Find where the given text appears and provide that cell's center as (X, Y) coordinate. 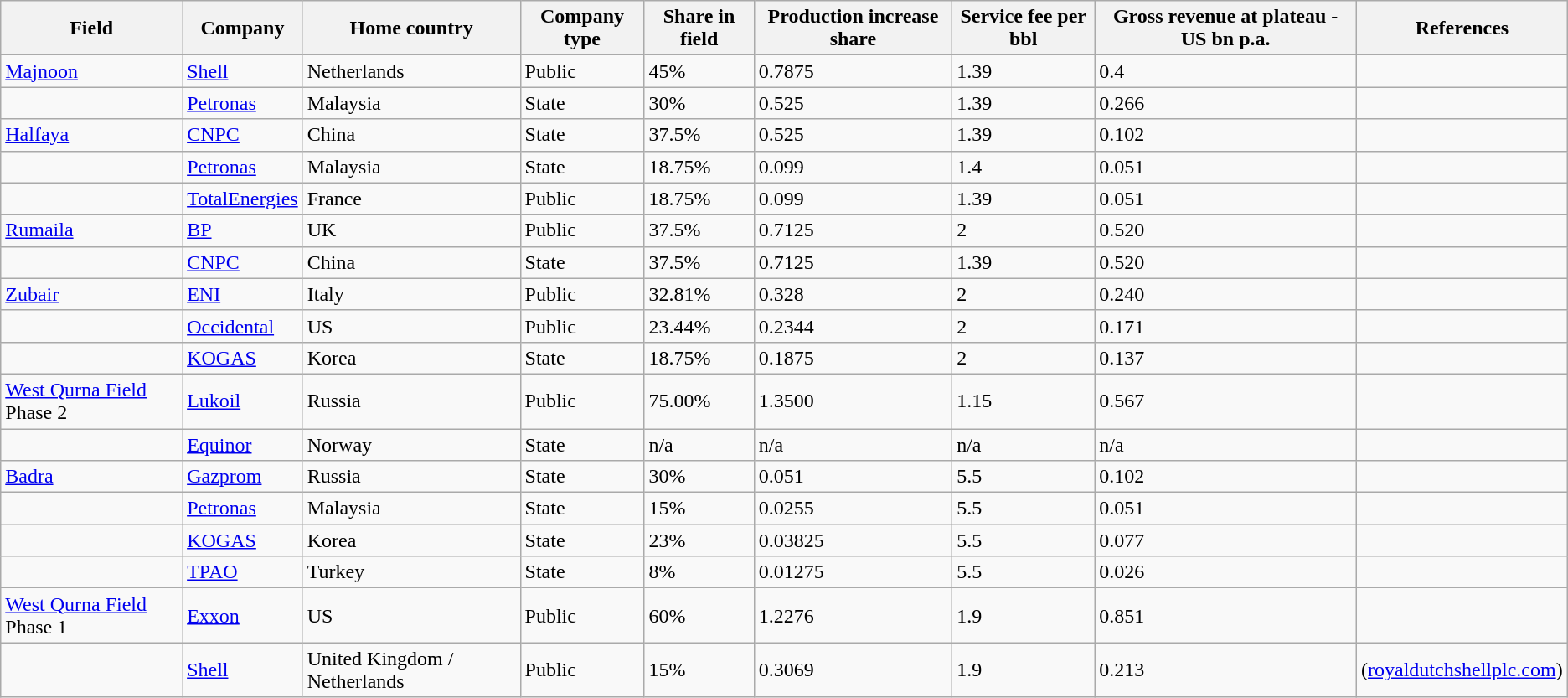
0.567 (1226, 401)
Production increase share (853, 28)
Share in field (699, 28)
Exxon (243, 615)
West Qurna Field Phase 1 (92, 615)
23.44% (699, 326)
1.15 (1024, 401)
References (1462, 28)
0.03825 (853, 540)
TotalEnergies (243, 199)
1.2276 (853, 615)
UK (411, 230)
0.026 (1226, 572)
1.3500 (853, 401)
Lukoil (243, 401)
BP (243, 230)
ENI (243, 294)
0.1875 (853, 358)
Gazprom (243, 477)
Zubair (92, 294)
0.137 (1226, 358)
Equinor (243, 445)
0.01275 (853, 572)
0.266 (1226, 103)
75.00% (699, 401)
Badra (92, 477)
Halfaya (92, 135)
(royaldutchshellplc.com) (1462, 670)
Company (243, 28)
0.0255 (853, 509)
Occidental (243, 326)
0.851 (1226, 615)
0.171 (1226, 326)
Field (92, 28)
0.3069 (853, 670)
0.213 (1226, 670)
0.328 (853, 294)
TPAO (243, 572)
Italy (411, 294)
France (411, 199)
Norway (411, 445)
Service fee per bbl (1024, 28)
23% (699, 540)
Turkey (411, 572)
45% (699, 71)
United Kingdom / Netherlands (411, 670)
0.240 (1226, 294)
0.4 (1226, 71)
West Qurna Field Phase 2 (92, 401)
Majnoon (92, 71)
Home country (411, 28)
0.2344 (853, 326)
Gross revenue at plateau - US bn p.a. (1226, 28)
0.7875 (853, 71)
32.81% (699, 294)
0.077 (1226, 540)
Rumaila (92, 230)
1.4 (1024, 167)
Netherlands (411, 71)
8% (699, 572)
Company type (582, 28)
60% (699, 615)
